Return [X, Y] of the center of cell containing provided text 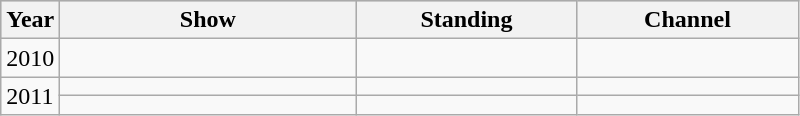
2010 [30, 58]
Show [208, 20]
Channel [688, 20]
Year [30, 20]
2011 [30, 96]
Standing [466, 20]
